Pinpoint the cell where the given text exists, returning its [x, y] midpoint coordinate. 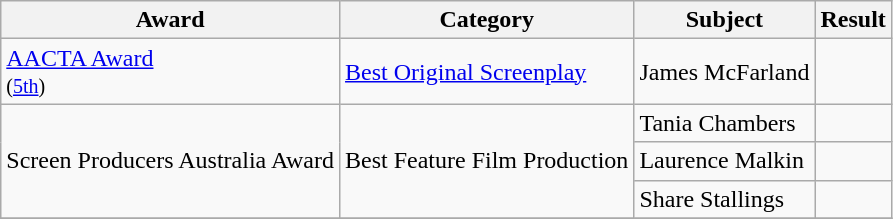
Share Stallings [724, 199]
Award [170, 20]
Best Original Screenplay [487, 72]
James McFarland [724, 72]
AACTA Award(5th) [170, 72]
Best Feature Film Production [487, 161]
Tania Chambers [724, 123]
Laurence Malkin [724, 161]
Result [853, 20]
Screen Producers Australia Award [170, 161]
Subject [724, 20]
Category [487, 20]
